Find where the given text appears and provide that cell's center as [x, y] coordinate. 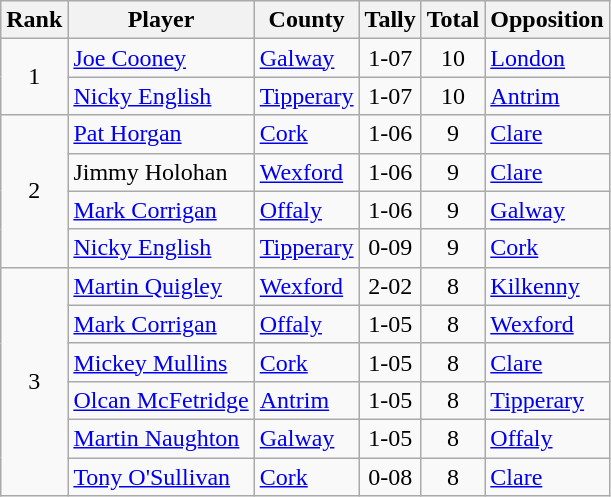
Tony O'Sullivan [161, 477]
Player [161, 20]
Kilkenny [547, 286]
1 [34, 77]
Tally [390, 20]
2-02 [390, 286]
2 [34, 191]
0-09 [390, 248]
County [306, 20]
Olcan McFetridge [161, 400]
Mickey Mullins [161, 362]
Martin Quigley [161, 286]
London [547, 58]
Opposition [547, 20]
0-08 [390, 477]
Pat Horgan [161, 134]
Jimmy Holohan [161, 172]
Rank [34, 20]
Joe Cooney [161, 58]
Total [453, 20]
3 [34, 381]
Martin Naughton [161, 438]
